From the cell containing the given text, extract its center point as (x, y) coordinate. 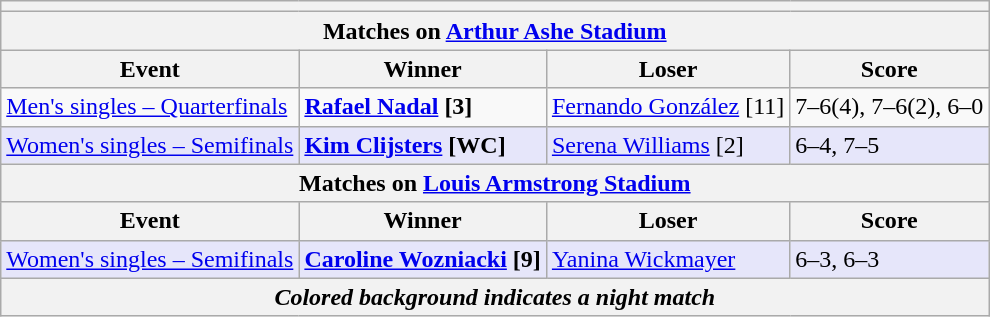
7–6(4), 7–6(2), 6–0 (890, 107)
Colored background indicates a night match (495, 297)
Fernando González [11] (668, 107)
6–3, 6–3 (890, 259)
Serena Williams [2] (668, 145)
Matches on Arthur Ashe Stadium (495, 31)
Matches on Louis Armstrong Stadium (495, 183)
Men's singles – Quarterfinals (150, 107)
6–4, 7–5 (890, 145)
Caroline Wozniacki [9] (423, 259)
Yanina Wickmayer (668, 259)
Kim Clijsters [WC] (423, 145)
Rafael Nadal [3] (423, 107)
